For the text-containing cell, return its midpoint in (X, Y) coordinate format. 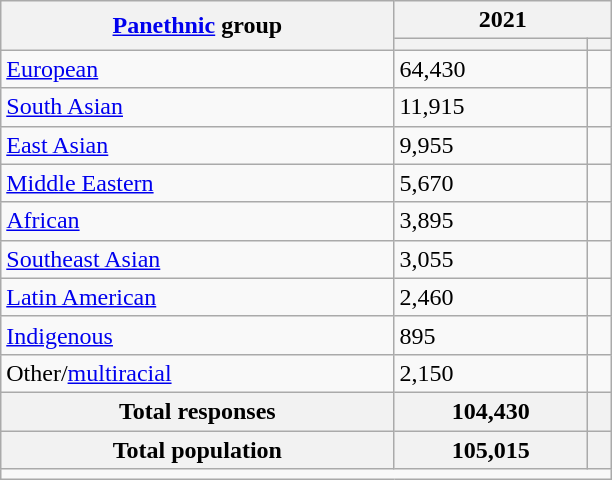
2021 (503, 20)
Latin American (198, 297)
African (198, 221)
104,430 (491, 411)
895 (491, 335)
11,915 (491, 107)
3,055 (491, 259)
5,670 (491, 183)
2,460 (491, 297)
Indigenous (198, 335)
9,955 (491, 145)
European (198, 69)
64,430 (491, 69)
2,150 (491, 373)
Other/multiracial (198, 373)
Total population (198, 449)
Middle Eastern (198, 183)
3,895 (491, 221)
East Asian (198, 145)
Southeast Asian (198, 259)
105,015 (491, 449)
Panethnic group (198, 26)
Total responses (198, 411)
South Asian (198, 107)
